Extract the [x, y] coordinate from the center of the cell holding the provided text.  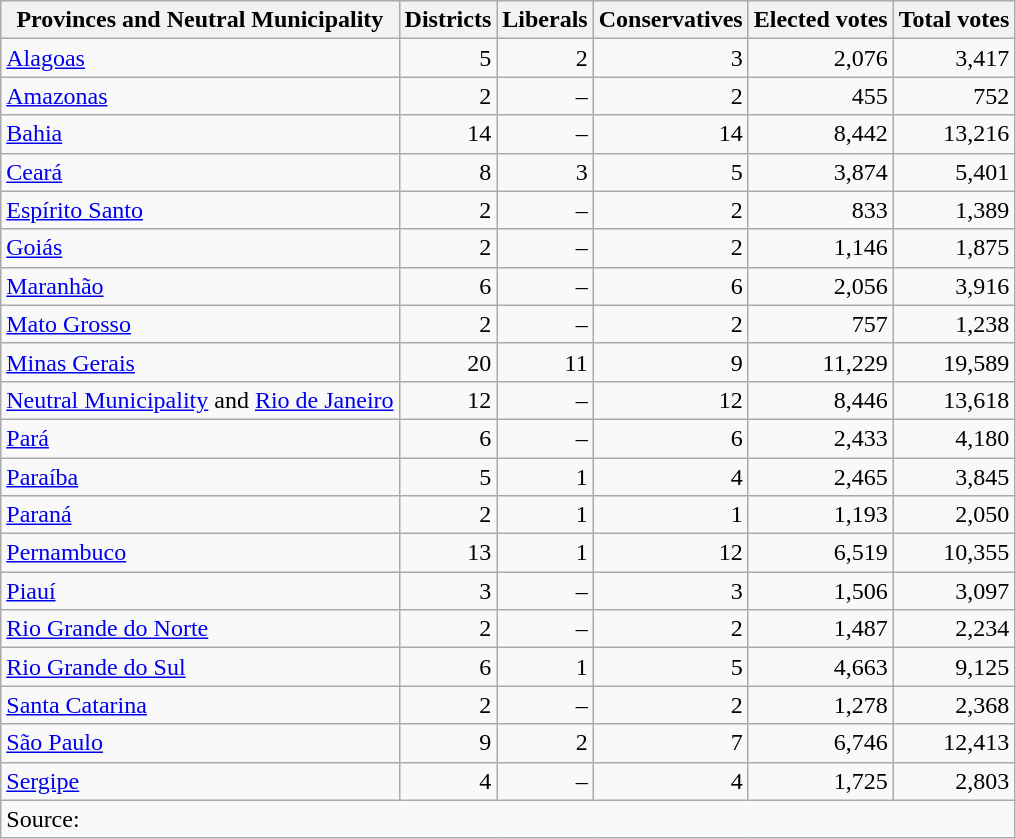
1,238 [954, 324]
757 [820, 324]
1,506 [820, 591]
8 [448, 172]
Amazonas [200, 96]
833 [820, 210]
13,216 [954, 134]
Provinces and Neutral Municipality [200, 20]
2,368 [954, 705]
1,193 [820, 515]
20 [448, 362]
6,746 [820, 743]
2,234 [954, 629]
3,417 [954, 58]
Liberals [545, 20]
Neutral Municipality and Rio de Janeiro [200, 400]
Total votes [954, 20]
13 [448, 553]
2,076 [820, 58]
3,916 [954, 286]
6,519 [820, 553]
Source: [508, 819]
Piauí [200, 591]
1,487 [820, 629]
10,355 [954, 553]
Alagoas [200, 58]
11,229 [820, 362]
8,446 [820, 400]
Conservatives [670, 20]
8,442 [820, 134]
3,097 [954, 591]
4,663 [820, 667]
2,465 [820, 477]
Minas Gerais [200, 362]
2,433 [820, 438]
9,125 [954, 667]
2,803 [954, 781]
Espírito Santo [200, 210]
Goiás [200, 248]
1,389 [954, 210]
Paraná [200, 515]
Rio Grande do Sul [200, 667]
Pernambuco [200, 553]
Rio Grande do Norte [200, 629]
Santa Catarina [200, 705]
752 [954, 96]
Districts [448, 20]
1,875 [954, 248]
São Paulo [200, 743]
19,589 [954, 362]
2,050 [954, 515]
3,845 [954, 477]
3,874 [820, 172]
455 [820, 96]
1,725 [820, 781]
4,180 [954, 438]
Pará [200, 438]
1,278 [820, 705]
Ceará [200, 172]
Sergipe [200, 781]
5,401 [954, 172]
2,056 [820, 286]
1,146 [820, 248]
12,413 [954, 743]
Mato Grosso [200, 324]
7 [670, 743]
13,618 [954, 400]
Maranhão [200, 286]
Paraíba [200, 477]
Elected votes [820, 20]
Bahia [200, 134]
11 [545, 362]
